Search for the cell housing the specified text and yield its (X, Y) center coordinate. 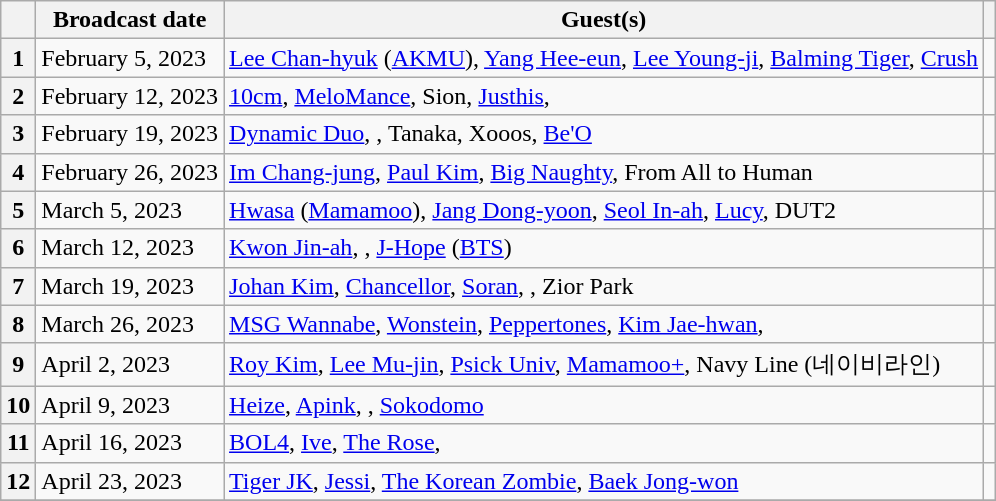
February 19, 2023 (130, 134)
February 5, 2023 (130, 58)
April 9, 2023 (130, 405)
MSG Wannabe, Wonstein, Peppertones, Kim Jae-hwan, (604, 324)
Tiger JK, Jessi, The Korean Zombie, Baek Jong-won (604, 481)
Kwon Jin-ah, , J-Hope (BTS) (604, 248)
April 23, 2023 (130, 481)
Hwasa (Mamamoo), Jang Dong-yoon, Seol In-ah, Lucy, DUT2 (604, 210)
3 (18, 134)
February 12, 2023 (130, 96)
March 26, 2023 (130, 324)
BOL4, Ive, The Rose, (604, 443)
Broadcast date (130, 20)
February 26, 2023 (130, 172)
March 19, 2023 (130, 286)
11 (18, 443)
8 (18, 324)
1 (18, 58)
5 (18, 210)
April 16, 2023 (130, 443)
Guest(s) (604, 20)
4 (18, 172)
Dynamic Duo, , Tanaka, Xooos, Be'O (604, 134)
10cm, MeloMance, Sion, Justhis, (604, 96)
12 (18, 481)
March 5, 2023 (130, 210)
Johan Kim, Chancellor, Soran, , Zior Park (604, 286)
Roy Kim, Lee Mu-jin, Psick Univ, Mamamoo+, Navy Line (네이비라인) (604, 364)
Heize, Apink, , Sokodomo (604, 405)
6 (18, 248)
March 12, 2023 (130, 248)
2 (18, 96)
7 (18, 286)
10 (18, 405)
April 2, 2023 (130, 364)
Lee Chan-hyuk (AKMU), Yang Hee-eun, Lee Young-ji, Balming Tiger, Crush (604, 58)
9 (18, 364)
Im Chang-jung, Paul Kim, Big Naughty, From All to Human (604, 172)
